Determine the [x, y] coordinate at the center of the cell enclosing the given text.  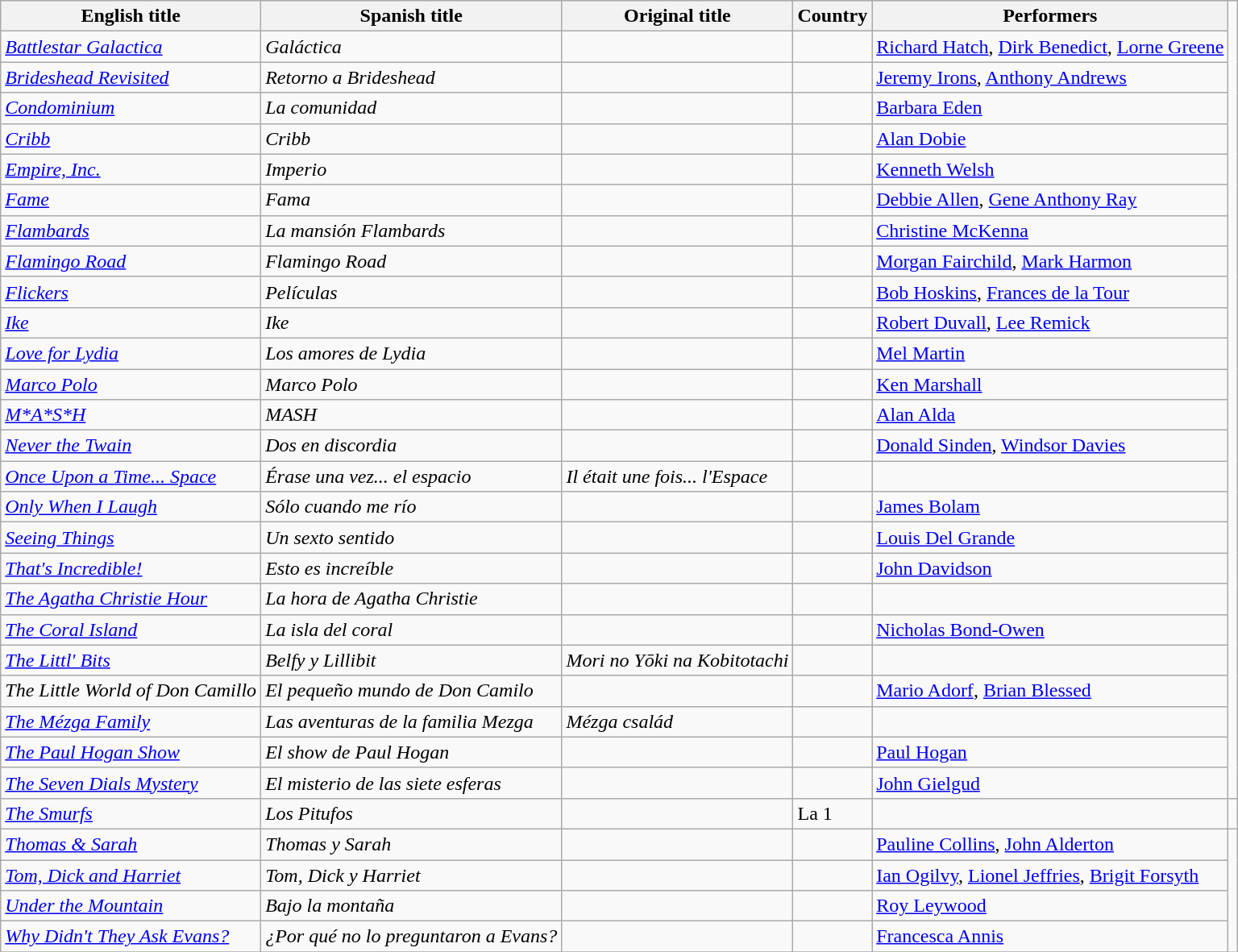
Original title [677, 16]
Roy Leywood [1050, 906]
Condominium [131, 108]
Érase una vez... el espacio [411, 476]
Galáctica [411, 47]
Retorno a Brideshead [411, 77]
The Paul Hogan Show [131, 752]
Pauline Collins, John Alderton [1050, 844]
Francesca Annis [1050, 937]
Un sexto sentido [411, 538]
Brideshead Revisited [131, 77]
Love for Lydia [131, 353]
Sólo cuando me río [411, 507]
Los amores de Lydia [411, 353]
Alan Dobie [1050, 139]
John Gielgud [1050, 783]
La isla del coral [411, 630]
Louis Del Grande [1050, 538]
Thomas & Sarah [131, 844]
The Littl' Bits [131, 660]
Christine McKenna [1050, 231]
Kenneth Welsh [1050, 169]
Under the Mountain [131, 906]
Paul Hogan [1050, 752]
Once Upon a Time... Space [131, 476]
Performers [1050, 16]
Richard Hatch, Dirk Benedict, Lorne Greene [1050, 47]
That's Incredible! [131, 568]
Il était une fois... l'Espace [677, 476]
El show de Paul Hogan [411, 752]
Películas [411, 292]
Battlestar Galactica [131, 47]
Mézga család [677, 721]
John Davidson [1050, 568]
Flickers [131, 292]
Mori no Yōki na Kobitotachi [677, 660]
Country [833, 16]
El pequeño mundo de Don Camilo [411, 691]
Nicholas Bond-Owen [1050, 630]
Bajo la montaña [411, 906]
The Little World of Don Camillo [131, 691]
La hora de Agatha Christie [411, 599]
Why Didn't They Ask Evans? [131, 937]
Debbie Allen, Gene Anthony Ray [1050, 200]
The Agatha Christie Hour [131, 599]
Thomas y Sarah [411, 844]
Ken Marshall [1050, 385]
The Smurfs [131, 813]
The Coral Island [131, 630]
Ian Ogilvy, Lionel Jeffries, Brigit Forsyth [1050, 875]
Flambards [131, 231]
Jeremy Irons, Anthony Andrews [1050, 77]
Belfy y Lillibit [411, 660]
Donald Sinden, Windsor Davies [1050, 446]
Alan Alda [1050, 415]
Las aventuras de la familia Mezga [411, 721]
La 1 [833, 813]
Tom, Dick y Harriet [411, 875]
Barbara Eden [1050, 108]
Seeing Things [131, 538]
James Bolam [1050, 507]
¿Por qué no lo preguntaron a Evans? [411, 937]
Robert Duvall, Lee Remick [1050, 322]
MASH [411, 415]
Imperio [411, 169]
Esto es increíble [411, 568]
Fame [131, 200]
Bob Hoskins, Frances de la Tour [1050, 292]
La comunidad [411, 108]
M*A*S*H [131, 415]
The Mézga Family [131, 721]
Empire, Inc. [131, 169]
Spanish title [411, 16]
Only When I Laugh [131, 507]
Morgan Fairchild, Mark Harmon [1050, 261]
Mel Martin [1050, 353]
Never the Twain [131, 446]
Fama [411, 200]
The Seven Dials Mystery [131, 783]
Mario Adorf, Brian Blessed [1050, 691]
English title [131, 16]
El misterio de las siete esferas [411, 783]
Los Pitufos [411, 813]
Tom, Dick and Harriet [131, 875]
Dos en discordia [411, 446]
La mansión Flambards [411, 231]
